Find where the given text appears and provide that cell's center as (X, Y) coordinate. 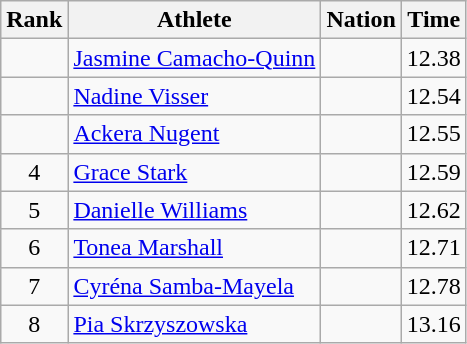
Nadine Visser (194, 96)
Rank (34, 20)
12.54 (434, 96)
Cyréna Samba-Mayela (194, 286)
Nation (361, 20)
12.55 (434, 134)
Jasmine Camacho-Quinn (194, 58)
12.38 (434, 58)
Danielle Williams (194, 210)
13.16 (434, 324)
6 (34, 248)
Pia Skrzyszowska (194, 324)
Tonea Marshall (194, 248)
12.62 (434, 210)
Athlete (194, 20)
12.78 (434, 286)
8 (34, 324)
Time (434, 20)
12.71 (434, 248)
4 (34, 172)
5 (34, 210)
7 (34, 286)
Grace Stark (194, 172)
12.59 (434, 172)
Ackera Nugent (194, 134)
